Extract the (X, Y) coordinate from the center of the cell holding the provided text.  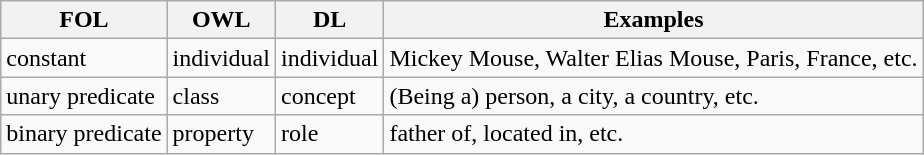
binary predicate (84, 134)
property (221, 134)
unary predicate (84, 96)
constant (84, 58)
(Being a) person, a city, a country, etc. (654, 96)
Examples (654, 20)
class (221, 96)
role (329, 134)
concept (329, 96)
Mickey Mouse, Walter Elias Mouse, Paris, France, etc. (654, 58)
FOL (84, 20)
father of, located in, etc. (654, 134)
DL (329, 20)
OWL (221, 20)
